Capture the cell that displays the provided text and extract its [X, Y] central coordinate. 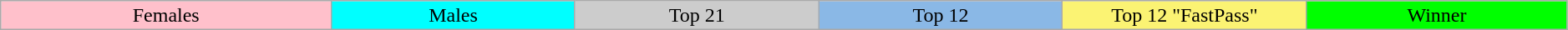
Females [166, 15]
Top 21 [697, 15]
Winner [1437, 15]
Top 12 [941, 15]
Males [454, 15]
Top 12 "FastPass" [1185, 15]
